Pinpoint the cell where the given text exists, returning its [X, Y] midpoint coordinate. 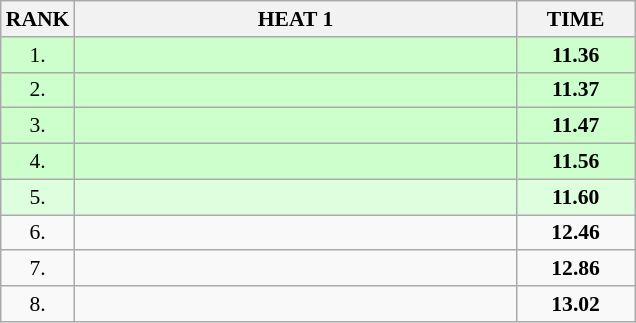
7. [38, 269]
5. [38, 197]
8. [38, 304]
6. [38, 233]
12.86 [576, 269]
3. [38, 126]
1. [38, 55]
HEAT 1 [295, 19]
TIME [576, 19]
11.47 [576, 126]
13.02 [576, 304]
2. [38, 90]
11.56 [576, 162]
4. [38, 162]
11.36 [576, 55]
11.37 [576, 90]
11.60 [576, 197]
12.46 [576, 233]
RANK [38, 19]
